Pinpoint the cell where the given text exists, returning its [X, Y] midpoint coordinate. 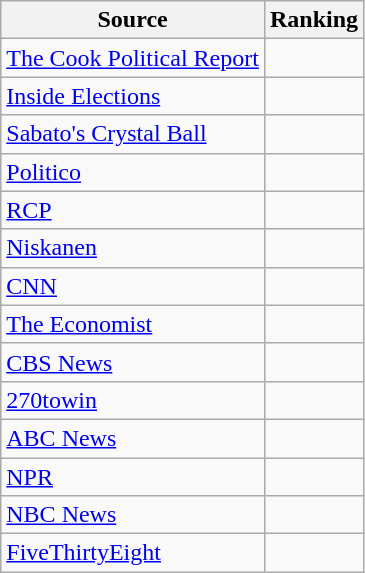
FiveThirtyEight [133, 553]
The Cook Political Report [133, 58]
CBS News [133, 362]
NPR [133, 477]
Inside Elections [133, 96]
ABC News [133, 438]
CNN [133, 286]
RCP [133, 210]
Source [133, 20]
270towin [133, 400]
Ranking [314, 20]
Sabato's Crystal Ball [133, 134]
The Economist [133, 324]
Politico [133, 172]
Niskanen [133, 248]
NBC News [133, 515]
